Scan for the cell matching the given text and deliver its (X, Y) coordinate at center. 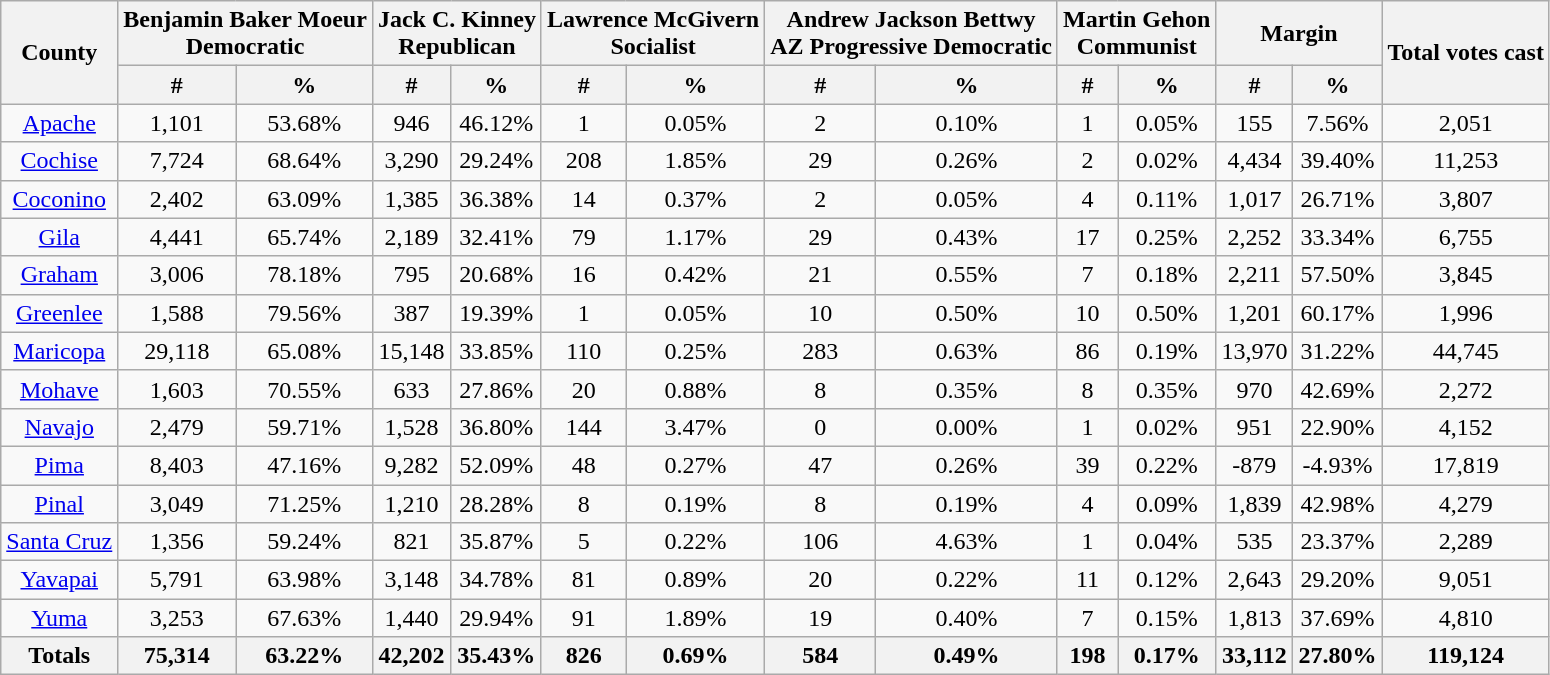
47.16% (304, 465)
Pima (60, 465)
283 (820, 351)
Yavapai (60, 580)
584 (820, 656)
1,356 (177, 542)
0.10% (967, 123)
2,211 (1254, 275)
4,810 (1466, 618)
633 (411, 389)
1.89% (696, 618)
Cochise (60, 161)
67.63% (304, 618)
0.37% (696, 199)
42,202 (411, 656)
63.22% (304, 656)
39 (1087, 465)
79.56% (304, 313)
208 (584, 161)
2,189 (411, 237)
36.80% (496, 427)
20.68% (496, 275)
155 (1254, 123)
2,051 (1466, 123)
Pinal (60, 503)
0.88% (696, 389)
1,440 (411, 618)
59.71% (304, 427)
28.28% (496, 503)
1,017 (1254, 199)
27.86% (496, 389)
5,791 (177, 580)
Santa Cruz (60, 542)
17 (1087, 237)
0.40% (967, 618)
81 (584, 580)
3,148 (411, 580)
951 (1254, 427)
Maricopa (60, 351)
1,385 (411, 199)
3,049 (177, 503)
29,118 (177, 351)
27.80% (1338, 656)
1,101 (177, 123)
Apache (60, 123)
Coconino (60, 199)
65.08% (304, 351)
106 (820, 542)
2,252 (1254, 237)
Benjamin Baker MoeurDemocratic (246, 34)
0.09% (1167, 503)
0.18% (1167, 275)
-4.93% (1338, 465)
21 (820, 275)
1,839 (1254, 503)
0.49% (967, 656)
79 (584, 237)
22.90% (1338, 427)
2,479 (177, 427)
Navajo (60, 427)
0.12% (1167, 580)
42.69% (1338, 389)
3,807 (1466, 199)
9,051 (1466, 580)
795 (411, 275)
36.38% (496, 199)
Martin GehonCommunist (1136, 34)
0.55% (967, 275)
Gila (60, 237)
Margin (1299, 34)
7,724 (177, 161)
1,201 (1254, 313)
39.40% (1338, 161)
70.55% (304, 389)
4.63% (967, 542)
Lawrence McGivernSocialist (652, 34)
Mohave (60, 389)
17,819 (1466, 465)
60.17% (1338, 313)
75,314 (177, 656)
0.43% (967, 237)
0.00% (967, 427)
32.41% (496, 237)
63.09% (304, 199)
946 (411, 123)
Totals (60, 656)
29.20% (1338, 580)
4,441 (177, 237)
Total votes cast (1466, 52)
0.27% (696, 465)
1.85% (696, 161)
68.64% (304, 161)
198 (1087, 656)
4,434 (1254, 161)
2,272 (1466, 389)
9,282 (411, 465)
52.09% (496, 465)
78.18% (304, 275)
34.78% (496, 580)
970 (1254, 389)
33.85% (496, 351)
0.42% (696, 275)
2,289 (1466, 542)
1.17% (696, 237)
23.37% (1338, 542)
1,210 (411, 503)
County (60, 52)
1,588 (177, 313)
15,148 (411, 351)
29.94% (496, 618)
4,152 (1466, 427)
29.24% (496, 161)
0.04% (1167, 542)
1,813 (1254, 618)
387 (411, 313)
14 (584, 199)
19.39% (496, 313)
1,996 (1466, 313)
86 (1087, 351)
35.43% (496, 656)
3.47% (696, 427)
35.87% (496, 542)
1,528 (411, 427)
2,643 (1254, 580)
Graham (60, 275)
53.68% (304, 123)
0.15% (1167, 618)
47 (820, 465)
37.69% (1338, 618)
65.74% (304, 237)
11 (1087, 580)
3,290 (411, 161)
535 (1254, 542)
0.89% (696, 580)
33.34% (1338, 237)
11,253 (1466, 161)
3,845 (1466, 275)
6,755 (1466, 237)
13,970 (1254, 351)
31.22% (1338, 351)
16 (584, 275)
0 (820, 427)
63.98% (304, 580)
44,745 (1466, 351)
1,603 (177, 389)
0.63% (967, 351)
110 (584, 351)
2,402 (177, 199)
7.56% (1338, 123)
-879 (1254, 465)
119,124 (1466, 656)
144 (584, 427)
57.50% (1338, 275)
Andrew Jackson BettwyAZ Progressive Democratic (912, 34)
46.12% (496, 123)
8,403 (177, 465)
33,112 (1254, 656)
3,006 (177, 275)
26.71% (1338, 199)
Jack C. KinneyRepublican (456, 34)
42.98% (1338, 503)
0.17% (1167, 656)
71.25% (304, 503)
3,253 (177, 618)
19 (820, 618)
821 (411, 542)
4,279 (1466, 503)
5 (584, 542)
Yuma (60, 618)
Greenlee (60, 313)
48 (584, 465)
91 (584, 618)
826 (584, 656)
0.69% (696, 656)
0.11% (1167, 199)
59.24% (304, 542)
